Detect which cell encompasses the target text, then output its (x, y) center coordinate. 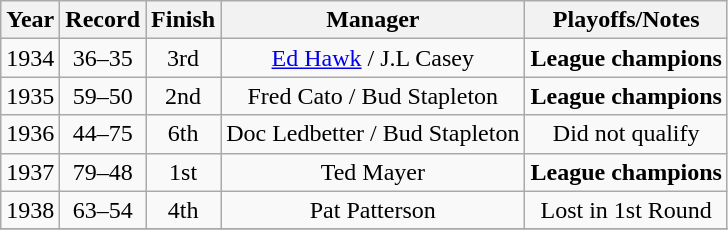
1938 (30, 210)
1935 (30, 96)
Pat Patterson (373, 210)
Finish (184, 20)
Ed Hawk / J.L Casey (373, 58)
63–54 (103, 210)
3rd (184, 58)
2nd (184, 96)
Year (30, 20)
Record (103, 20)
79–48 (103, 172)
Playoffs/Notes (626, 20)
1936 (30, 134)
Did not qualify (626, 134)
Doc Ledbetter / Bud Stapleton (373, 134)
6th (184, 134)
Manager (373, 20)
Ted Mayer (373, 172)
1937 (30, 172)
36–35 (103, 58)
Fred Cato / Bud Stapleton (373, 96)
4th (184, 210)
Lost in 1st Round (626, 210)
44–75 (103, 134)
1934 (30, 58)
59–50 (103, 96)
1st (184, 172)
